Detect which cell encompasses the target text, then output its (x, y) center coordinate. 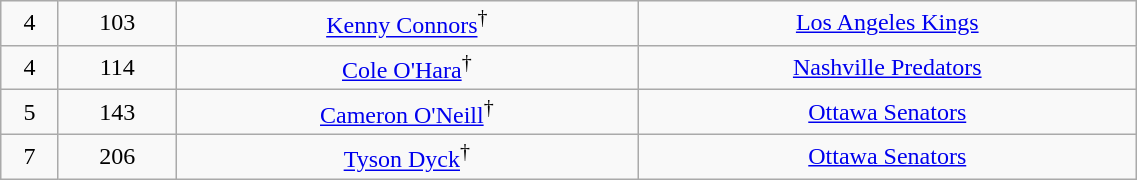
Kenny Connors† (407, 24)
114 (117, 68)
Los Angeles Kings (888, 24)
206 (117, 156)
Cole O'Hara† (407, 68)
Nashville Predators (888, 68)
7 (30, 156)
143 (117, 112)
103 (117, 24)
Cameron O'Neill† (407, 112)
5 (30, 112)
Tyson Dyck† (407, 156)
